Provide the (x, y) coordinate of the cell's center where the given text is located.  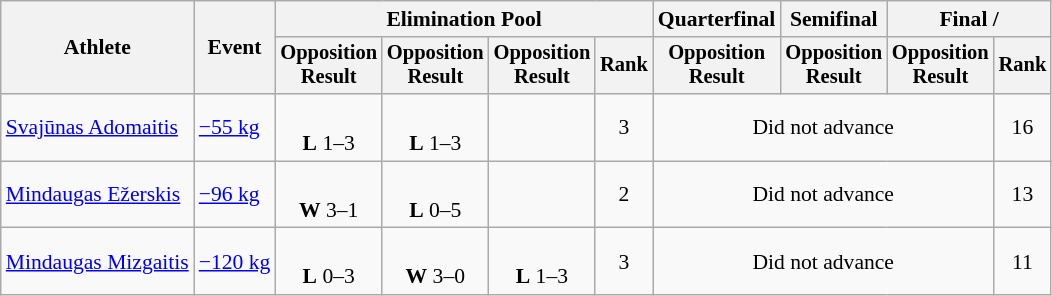
L 0–3 (328, 262)
Semifinal (834, 19)
W 3–0 (436, 262)
Mindaugas Ežerskis (98, 194)
Svajūnas Adomaitis (98, 128)
2 (624, 194)
Mindaugas Mizgaitis (98, 262)
−96 kg (235, 194)
L 0–5 (436, 194)
Athlete (98, 48)
Elimination Pool (464, 19)
13 (1023, 194)
Event (235, 48)
16 (1023, 128)
−120 kg (235, 262)
−55 kg (235, 128)
11 (1023, 262)
Quarterfinal (717, 19)
W 3–1 (328, 194)
Final / (969, 19)
